Return (x, y) of the center of cell containing provided text 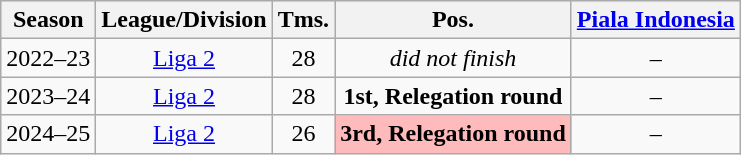
2024–25 (48, 134)
2022–23 (48, 58)
League/Division (184, 20)
26 (303, 134)
1st, Relegation round (454, 96)
3rd, Relegation round (454, 134)
did not finish (454, 58)
Tms. (303, 20)
2023–24 (48, 96)
Piala Indonesia (656, 20)
Pos. (454, 20)
Season (48, 20)
